Extract the [X, Y] coordinate from the center of the cell holding the provided text.  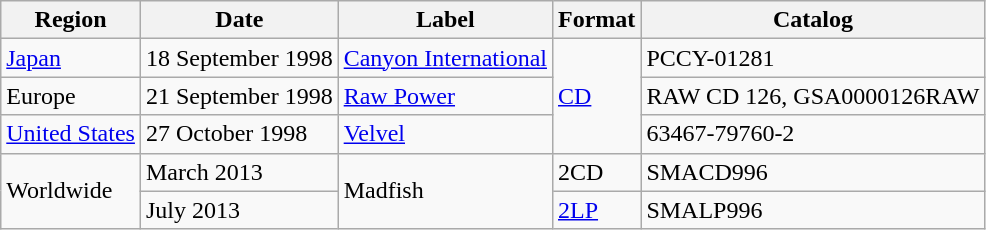
Europe [71, 96]
2LP [596, 210]
Label [445, 20]
RAW CD 126, GSA0000126RAW [813, 96]
18 September 1998 [239, 58]
Region [71, 20]
Madfish [445, 191]
Worldwide [71, 191]
Catalog [813, 20]
63467-79760-2 [813, 134]
March 2013 [239, 172]
27 October 1998 [239, 134]
United States [71, 134]
July 2013 [239, 210]
Velvel [445, 134]
Japan [71, 58]
SMACD996 [813, 172]
CD [596, 96]
21 September 1998 [239, 96]
Raw Power [445, 96]
PCCY-01281 [813, 58]
Canyon International [445, 58]
Date [239, 20]
SMALP996 [813, 210]
2CD [596, 172]
Format [596, 20]
